Locate the cell with the specified text and output its (x, y) center coordinate. 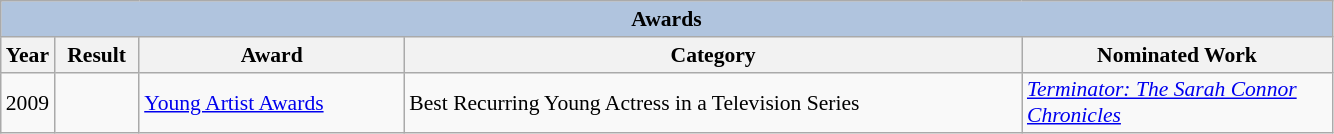
Best Recurring Young Actress in a Television Series (713, 102)
Terminator: The Sarah Connor Chronicles (1177, 102)
Awards (666, 19)
Award (272, 55)
Category (713, 55)
Year (28, 55)
Nominated Work (1177, 55)
Young Artist Awards (272, 102)
2009 (28, 102)
Result (96, 55)
